Capture the cell that displays the provided text and extract its (X, Y) central coordinate. 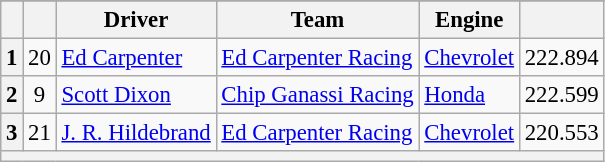
Driver (136, 20)
Scott Dixon (136, 95)
220.553 (562, 133)
9 (40, 95)
Team (318, 20)
1 (12, 58)
2 (12, 95)
222.599 (562, 95)
222.894 (562, 58)
21 (40, 133)
3 (12, 133)
20 (40, 58)
Engine (469, 20)
Chip Ganassi Racing (318, 95)
Ed Carpenter (136, 58)
J. R. Hildebrand (136, 133)
Honda (469, 95)
